Identify which cell holds the provided text, then report its (X, Y) central coordinate. 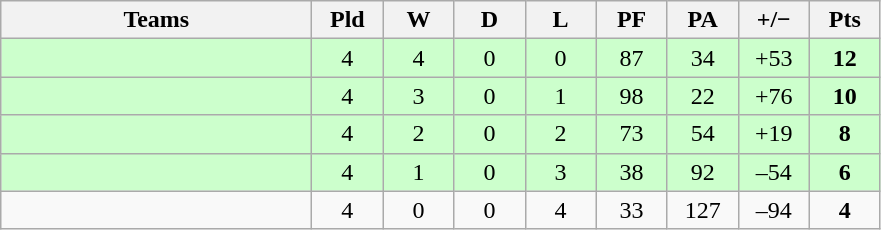
–94 (774, 210)
W (418, 20)
PA (702, 20)
87 (632, 58)
PF (632, 20)
98 (632, 96)
6 (844, 172)
L (560, 20)
12 (844, 58)
+53 (774, 58)
Pts (844, 20)
127 (702, 210)
33 (632, 210)
92 (702, 172)
54 (702, 134)
38 (632, 172)
10 (844, 96)
Pld (348, 20)
34 (702, 58)
+/− (774, 20)
+76 (774, 96)
73 (632, 134)
8 (844, 134)
–54 (774, 172)
+19 (774, 134)
22 (702, 96)
D (490, 20)
Teams (156, 20)
